From the cell containing the given text, extract its center point as (X, Y) coordinate. 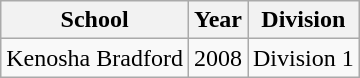
School (95, 20)
Kenosha Bradford (95, 58)
Year (218, 20)
Division 1 (304, 58)
2008 (218, 58)
Division (304, 20)
